Find where the given text appears and provide that cell's center as [x, y] coordinate. 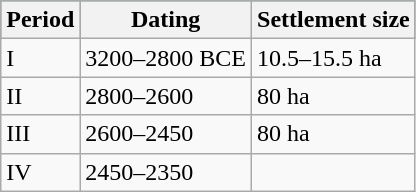
III [40, 134]
Dating [166, 20]
II [40, 96]
10.5–15.5 ha [334, 58]
Settlement size [334, 20]
3200–2800 BCE [166, 58]
2600–2450 [166, 134]
IV [40, 172]
2800–2600 [166, 96]
Period [40, 20]
I [40, 58]
2450–2350 [166, 172]
